Pinpoint the cell where the given text exists, returning its (x, y) midpoint coordinate. 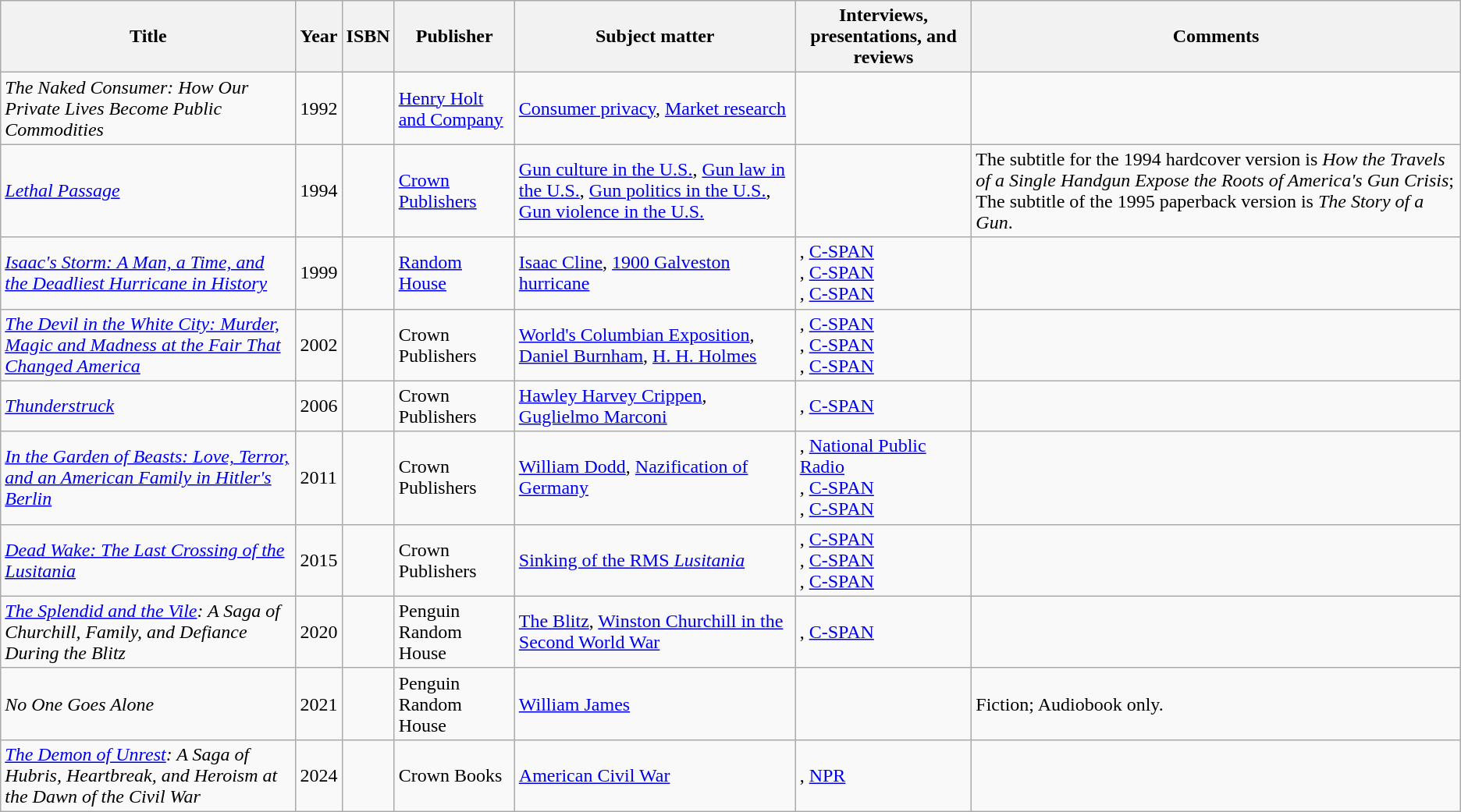
Gun culture in the U.S., Gun law in the U.S., Gun politics in the U.S., Gun violence in the U.S. (655, 190)
Random House (454, 273)
Comments (1216, 37)
Title (148, 37)
World's Columbian Exposition, Daniel Burnham, H. H. Holmes (655, 345)
In the Garden of Beasts: Love, Terror, and an American Family in Hitler's Berlin (148, 477)
2006 (318, 406)
Subject matter (655, 37)
, NPR (883, 775)
2015 (318, 560)
Henry Holt and Company (454, 108)
Publisher (454, 37)
ISBN (368, 37)
2021 (318, 704)
2020 (318, 632)
Interviews, presentations, and reviews (883, 37)
1992 (318, 108)
Crown Books (454, 775)
Consumer privacy, Market research (655, 108)
Dead Wake: The Last Crossing of the Lusitania (148, 560)
Hawley Harvey Crippen, Guglielmo Marconi (655, 406)
American Civil War (655, 775)
1999 (318, 273)
Thunderstruck (148, 406)
2011 (318, 477)
William James (655, 704)
William Dodd, Nazification of Germany (655, 477)
The Blitz, Winston Churchill in the Second World War (655, 632)
Fiction; Audiobook only. (1216, 704)
1994 (318, 190)
Year (318, 37)
Isaac Cline, 1900 Galveston hurricane (655, 273)
The Splendid and the Vile: A Saga of Churchill, Family, and Defiance During the Blitz (148, 632)
The Devil in the White City: Murder, Magic and Madness at the Fair That Changed America (148, 345)
2024 (318, 775)
, National Public Radio, C-SPAN, C-SPAN (883, 477)
The Naked Consumer: How Our Private Lives Become Public Commodities (148, 108)
Sinking of the RMS Lusitania (655, 560)
Isaac's Storm: A Man, a Time, and the Deadliest Hurricane in History (148, 273)
Lethal Passage (148, 190)
2002 (318, 345)
No One Goes Alone (148, 704)
The Demon of Unrest: A Saga of Hubris, Heartbreak, and Heroism at the Dawn of the Civil War (148, 775)
